Capture the cell that displays the provided text and extract its [X, Y] central coordinate. 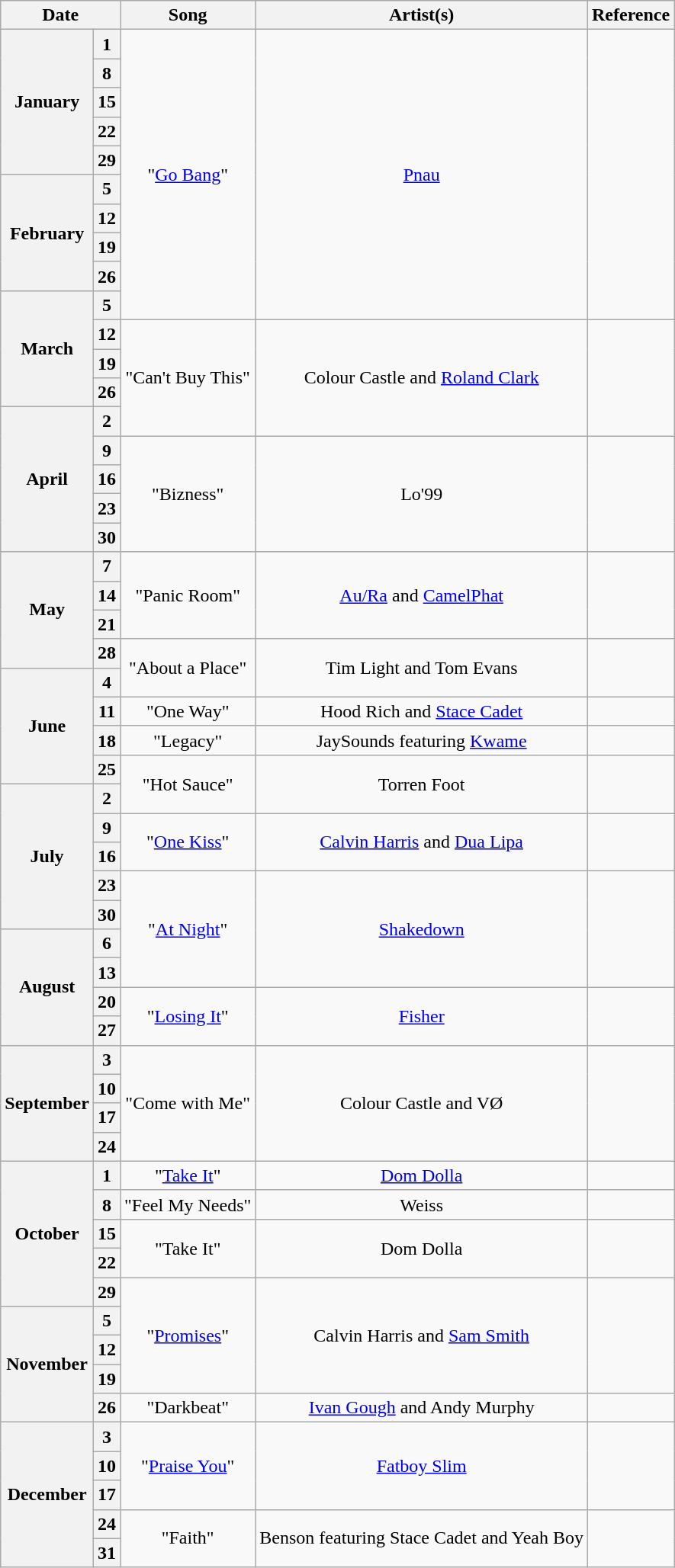
October [47, 1233]
September [47, 1103]
May [47, 610]
April [47, 479]
"Bizness" [188, 494]
"Faith" [188, 1538]
JaySounds featuring Kwame [422, 740]
"About a Place" [188, 668]
February [47, 232]
25 [107, 769]
Torren Foot [422, 784]
Weiss [422, 1204]
28 [107, 653]
"Promises" [188, 1336]
"One Kiss" [188, 842]
21 [107, 624]
Calvin Harris and Sam Smith [422, 1336]
"Darkbeat" [188, 1408]
Date [61, 15]
January [47, 102]
August [47, 987]
"Can't Buy This" [188, 377]
Lo'99 [422, 494]
Au/Ra and CamelPhat [422, 595]
"One Way" [188, 711]
"Legacy" [188, 740]
Hood Rich and Stace Cadet [422, 711]
11 [107, 711]
July [47, 856]
7 [107, 566]
Pnau [422, 175]
"Praise You" [188, 1466]
Colour Castle and Roland Clark [422, 377]
27 [107, 1031]
Benson featuring Stace Cadet and Yeah Boy [422, 1538]
6 [107, 944]
Fisher [422, 1016]
November [47, 1364]
Artist(s) [422, 15]
"Come with Me" [188, 1103]
March [47, 348]
December [47, 1495]
Colour Castle and VØ [422, 1103]
"Hot Sauce" [188, 784]
31 [107, 1553]
Song [188, 15]
Fatboy Slim [422, 1466]
Tim Light and Tom Evans [422, 668]
Calvin Harris and Dua Lipa [422, 842]
18 [107, 740]
4 [107, 682]
"Losing It" [188, 1016]
Reference [630, 15]
"Panic Room" [188, 595]
"Feel My Needs" [188, 1204]
"At Night" [188, 929]
14 [107, 595]
Shakedown [422, 929]
Ivan Gough and Andy Murphy [422, 1408]
13 [107, 973]
June [47, 726]
20 [107, 1002]
"Go Bang" [188, 175]
